Find where the given text appears and provide that cell's center as (x, y) coordinate. 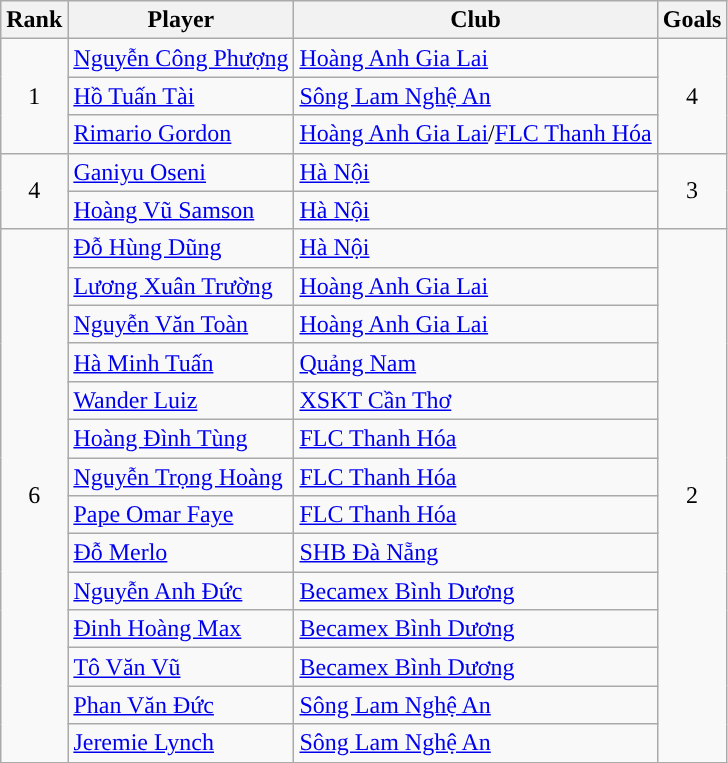
1 (34, 96)
Player (181, 20)
3 (692, 191)
Goals (692, 20)
Hồ Tuấn Tài (181, 96)
Lương Xuân Trường (181, 286)
Nguyễn Văn Toàn (181, 324)
Nguyễn Công Phượng (181, 58)
SHB Đà Nẵng (476, 553)
Club (476, 20)
Hoàng Anh Gia Lai/FLC Thanh Hóa (476, 134)
Rank (34, 20)
Quảng Nam (476, 362)
6 (34, 496)
Nguyễn Anh Đức (181, 591)
Hoàng Vũ Samson (181, 210)
Pape Omar Faye (181, 515)
Nguyễn Trọng Hoàng (181, 477)
Hoàng Đình Tùng (181, 438)
XSKT Cần Thơ (476, 400)
Tô Văn Vũ (181, 667)
Wander Luiz (181, 400)
Jeremie Lynch (181, 743)
Phan Văn Đức (181, 705)
Đinh Hoàng Max (181, 629)
Rimario Gordon (181, 134)
Đỗ Merlo (181, 553)
Ganiyu Oseni (181, 172)
2 (692, 496)
Đỗ Hùng Dũng (181, 248)
Hà Minh Tuấn (181, 362)
